Identify which cell holds the provided text, then report its [X, Y] central coordinate. 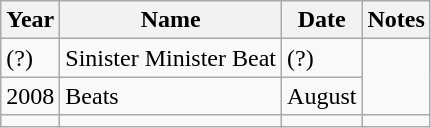
August [322, 96]
Year [30, 20]
Notes [396, 20]
Date [322, 20]
Sinister Minister Beat [171, 58]
2008 [30, 96]
Beats [171, 96]
Name [171, 20]
